Provide the (x, y) coordinate of the cell's center where the given text is located.  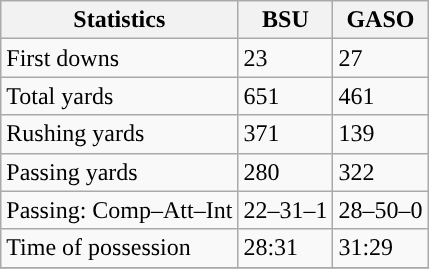
322 (380, 172)
Statistics (120, 20)
Passing yards (120, 172)
280 (286, 172)
461 (380, 96)
Time of possession (120, 248)
139 (380, 134)
31:29 (380, 248)
Passing: Comp–Att–Int (120, 210)
22–31–1 (286, 210)
651 (286, 96)
GASO (380, 20)
371 (286, 134)
23 (286, 58)
28:31 (286, 248)
28–50–0 (380, 210)
Total yards (120, 96)
First downs (120, 58)
BSU (286, 20)
27 (380, 58)
Rushing yards (120, 134)
